Locate the cell with the specified text and output its (x, y) center coordinate. 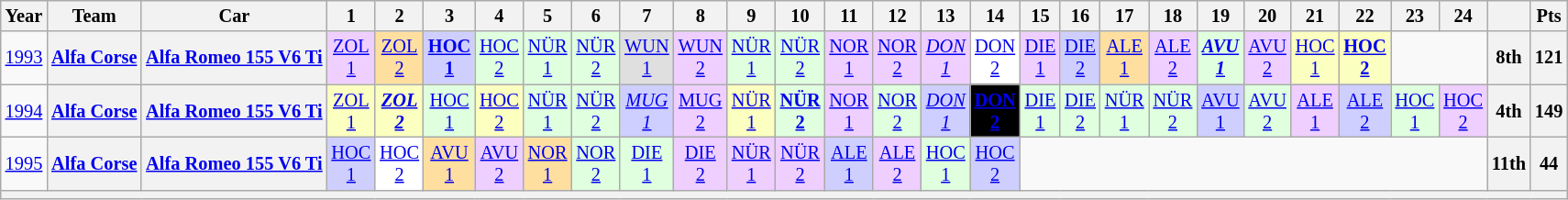
17 (1124, 16)
5 (548, 16)
11 (849, 16)
24 (1463, 16)
8 (701, 16)
WUN2 (701, 58)
11th (1509, 163)
12 (897, 16)
18 (1174, 16)
121 (1549, 58)
149 (1549, 111)
1993 (24, 58)
6 (596, 16)
22 (1364, 16)
MUG2 (701, 111)
Pts (1549, 16)
7 (646, 16)
Team (94, 16)
23 (1416, 16)
19 (1220, 16)
4 (499, 16)
Car (234, 16)
3 (449, 16)
21 (1315, 16)
1 (352, 16)
9 (752, 16)
16 (1080, 16)
2 (400, 16)
WUN1 (646, 58)
44 (1549, 163)
MUG1 (646, 111)
10 (801, 16)
8th (1509, 58)
1994 (24, 111)
15 (1041, 16)
14 (996, 16)
4th (1509, 111)
13 (946, 16)
1995 (24, 163)
20 (1267, 16)
Year (24, 16)
